Locate the cell with the specified text and output its [X, Y] center coordinate. 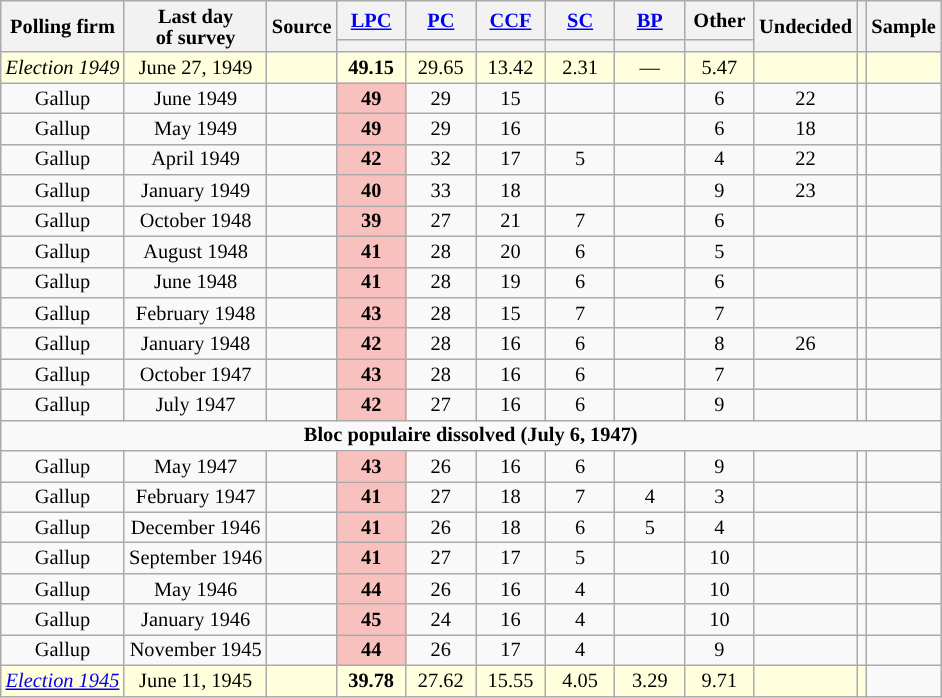
BP [650, 20]
May 1947 [196, 466]
40 [371, 190]
39 [371, 220]
20 [511, 252]
19 [511, 282]
Election 1945 [62, 680]
Bloc populaire dissolved (July 6, 1947) [471, 436]
29.65 [441, 68]
October 1948 [196, 220]
July 1947 [196, 404]
January 1949 [196, 190]
— [650, 68]
November 1945 [196, 650]
5.47 [720, 68]
2.31 [580, 68]
June 11, 1945 [196, 680]
April 1949 [196, 160]
January 1948 [196, 344]
February 1948 [196, 312]
13.42 [511, 68]
Last day of survey [196, 26]
May 1946 [196, 588]
SC [580, 20]
LPC [371, 20]
32 [441, 160]
49.15 [371, 68]
September 1946 [196, 558]
3 [720, 496]
Other [720, 20]
Polling firm [62, 26]
24 [441, 620]
October 1947 [196, 374]
Sample [903, 26]
23 [806, 190]
PC [441, 20]
15.55 [511, 680]
33 [441, 190]
February 1947 [196, 496]
Undecided [806, 26]
June 27, 1949 [196, 68]
Source [302, 26]
June 1948 [196, 282]
Election 1949 [62, 68]
3.29 [650, 680]
January 1946 [196, 620]
27.62 [441, 680]
21 [511, 220]
May 1949 [196, 128]
45 [371, 620]
9.71 [720, 680]
4.05 [580, 680]
August 1948 [196, 252]
June 1949 [196, 98]
8 [720, 344]
CCF [511, 20]
December 1946 [196, 528]
39.78 [371, 680]
